Return the (X, Y) coordinate for the center point of the cell that contains the specified text.  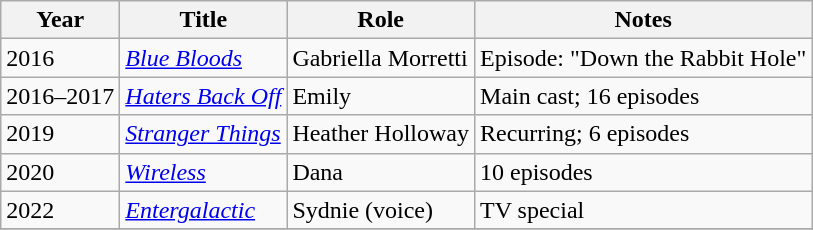
Main cast; 16 episodes (644, 96)
Emily (381, 96)
Title (204, 20)
Role (381, 20)
Gabriella Morretti (381, 58)
Year (60, 20)
Stranger Things (204, 134)
10 episodes (644, 172)
Sydnie (voice) (381, 210)
Notes (644, 20)
TV special (644, 210)
2016 (60, 58)
Haters Back Off (204, 96)
Heather Holloway (381, 134)
Dana (381, 172)
Recurring; 6 episodes (644, 134)
2019 (60, 134)
Entergalactic (204, 210)
Wireless (204, 172)
Episode: "Down the Rabbit Hole" (644, 58)
2020 (60, 172)
Blue Bloods (204, 58)
2022 (60, 210)
2016–2017 (60, 96)
